Return the [X, Y] coordinate for the center point of the cell that contains the specified text.  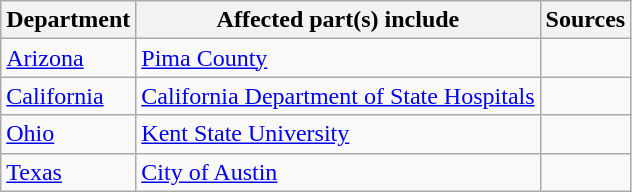
Kent State University [338, 134]
Ohio [68, 134]
California [68, 96]
Arizona [68, 58]
Texas [68, 172]
Pima County [338, 58]
City of Austin [338, 172]
Sources [586, 20]
Affected part(s) include [338, 20]
Department [68, 20]
California Department of State Hospitals [338, 96]
